Extract the [X, Y] coordinate from the center of the cell holding the provided text.  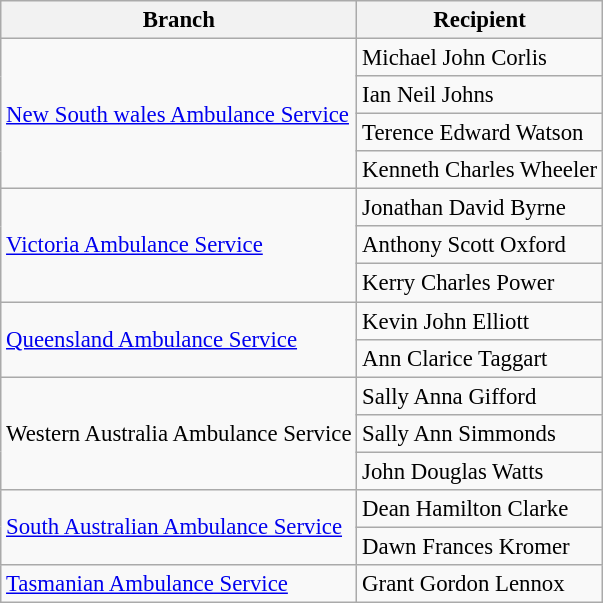
Queensland Ambulance Service [179, 340]
Ann Clarice Taggart [480, 358]
Branch [179, 20]
Grant Gordon Lennox [480, 584]
Recipient [480, 20]
Western Australia Ambulance Service [179, 434]
Dawn Frances Kromer [480, 546]
New South wales Ambulance Service [179, 114]
Sally Anna Gifford [480, 396]
Kenneth Charles Wheeler [480, 170]
Michael John Corlis [480, 58]
Victoria Ambulance Service [179, 246]
John Douglas Watts [480, 471]
Tasmanian Ambulance Service [179, 584]
Dean Hamilton Clarke [480, 509]
Ian Neil Johns [480, 95]
Kevin John Elliott [480, 321]
Anthony Scott Oxford [480, 245]
Sally Ann Simmonds [480, 433]
Jonathan David Byrne [480, 208]
Kerry Charles Power [480, 283]
South Australian Ambulance Service [179, 528]
Terence Edward Watson [480, 133]
